Identify which cell holds the provided text, then report its [x, y] central coordinate. 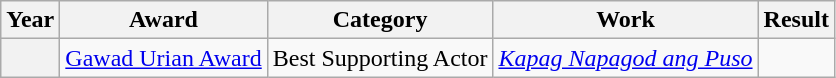
Category [380, 20]
Best Supporting Actor [380, 58]
Gawad Urian Award [164, 58]
Result [796, 20]
Work [626, 20]
Year [30, 20]
Award [164, 20]
Kapag Napagod ang Puso [626, 58]
